Scan for the cell matching the given text and deliver its (x, y) coordinate at center. 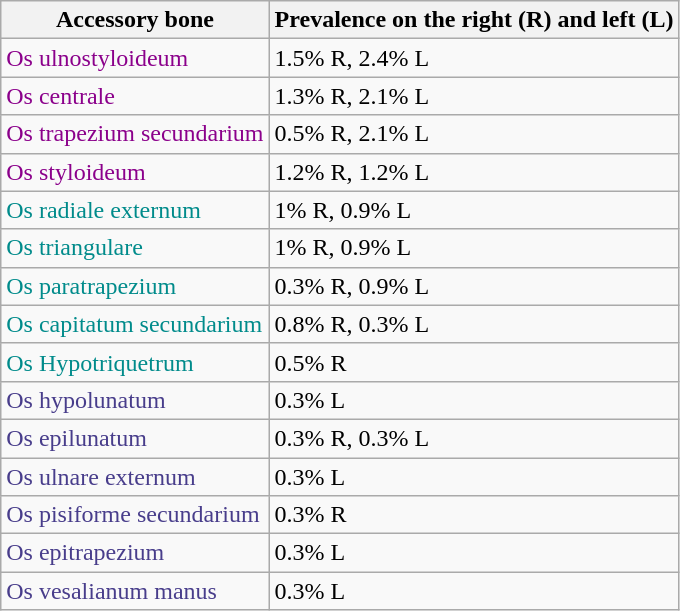
0.3% R (474, 515)
Os radiale externum (135, 210)
1.3% R, 2.1% L (474, 96)
0.3% R, 0.3% L (474, 438)
Os ulnostyloideum (135, 58)
0.3% R, 0.9% L (474, 286)
Os triangulare (135, 248)
0.8% R, 0.3% L (474, 324)
Os pisiforme secundarium (135, 515)
Os centrale (135, 96)
Os ulnare externum (135, 477)
Os capitatum secundarium (135, 324)
Os trapezium secundarium (135, 134)
Os Hypotriquetrum (135, 362)
Os paratrapezium (135, 286)
Os styloideum (135, 172)
Os epitrapezium (135, 553)
0.5% R, 2.1% L (474, 134)
0.5% R (474, 362)
Accessory bone (135, 20)
1.5% R, 2.4% L (474, 58)
Prevalence on the right (R) and left (L) (474, 20)
Os epilunatum (135, 438)
1.2% R, 1.2% L (474, 172)
Os hypolunatum (135, 400)
Os vesalianum manus (135, 591)
